Return the [x, y] coordinate for the center point of the cell that contains the specified text.  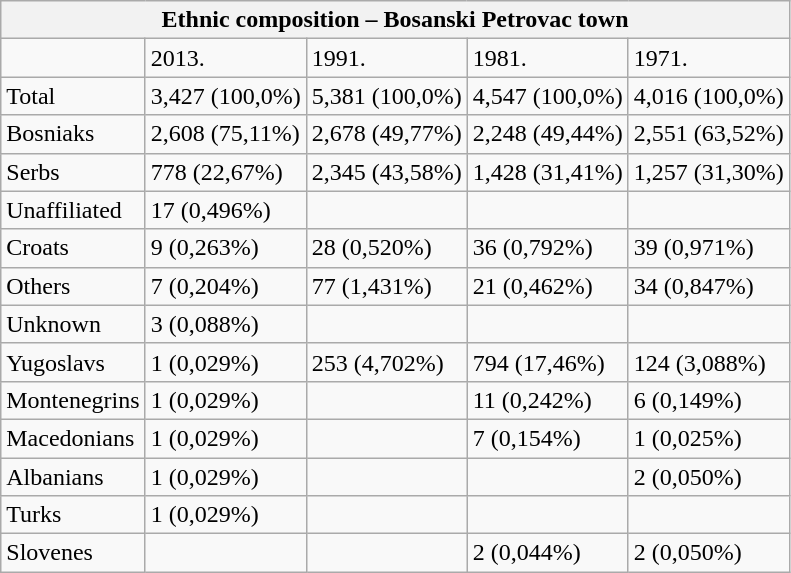
2,608 (75,11%) [226, 134]
17 (0,496%) [226, 210]
39 (0,971%) [708, 248]
3,427 (100,0%) [226, 96]
253 (4,702%) [386, 362]
1,428 (31,41%) [548, 172]
Total [73, 96]
Turks [73, 515]
Others [73, 286]
Unaffiliated [73, 210]
34 (0,847%) [708, 286]
Bosniaks [73, 134]
794 (17,46%) [548, 362]
2013. [226, 58]
21 (0,462%) [548, 286]
3 (0,088%) [226, 324]
9 (0,263%) [226, 248]
6 (0,149%) [708, 400]
Montenegrins [73, 400]
1 (0,025%) [708, 438]
36 (0,792%) [548, 248]
7 (0,154%) [548, 438]
2,678 (49,77%) [386, 134]
11 (0,242%) [548, 400]
1991. [386, 58]
Macedonians [73, 438]
Slovenes [73, 553]
1971. [708, 58]
2,248 (49,44%) [548, 134]
Croats [73, 248]
2,551 (63,52%) [708, 134]
124 (3,088%) [708, 362]
Yugoslavs [73, 362]
4,016 (100,0%) [708, 96]
2 (0,044%) [548, 553]
2,345 (43,58%) [386, 172]
28 (0,520%) [386, 248]
1,257 (31,30%) [708, 172]
5,381 (100,0%) [386, 96]
7 (0,204%) [226, 286]
77 (1,431%) [386, 286]
1981. [548, 58]
Albanians [73, 477]
4,547 (100,0%) [548, 96]
Unknown [73, 324]
Serbs [73, 172]
778 (22,67%) [226, 172]
Ethnic composition – Bosanski Petrovac town [396, 20]
